Identify which cell holds the provided text, then report its (X, Y) central coordinate. 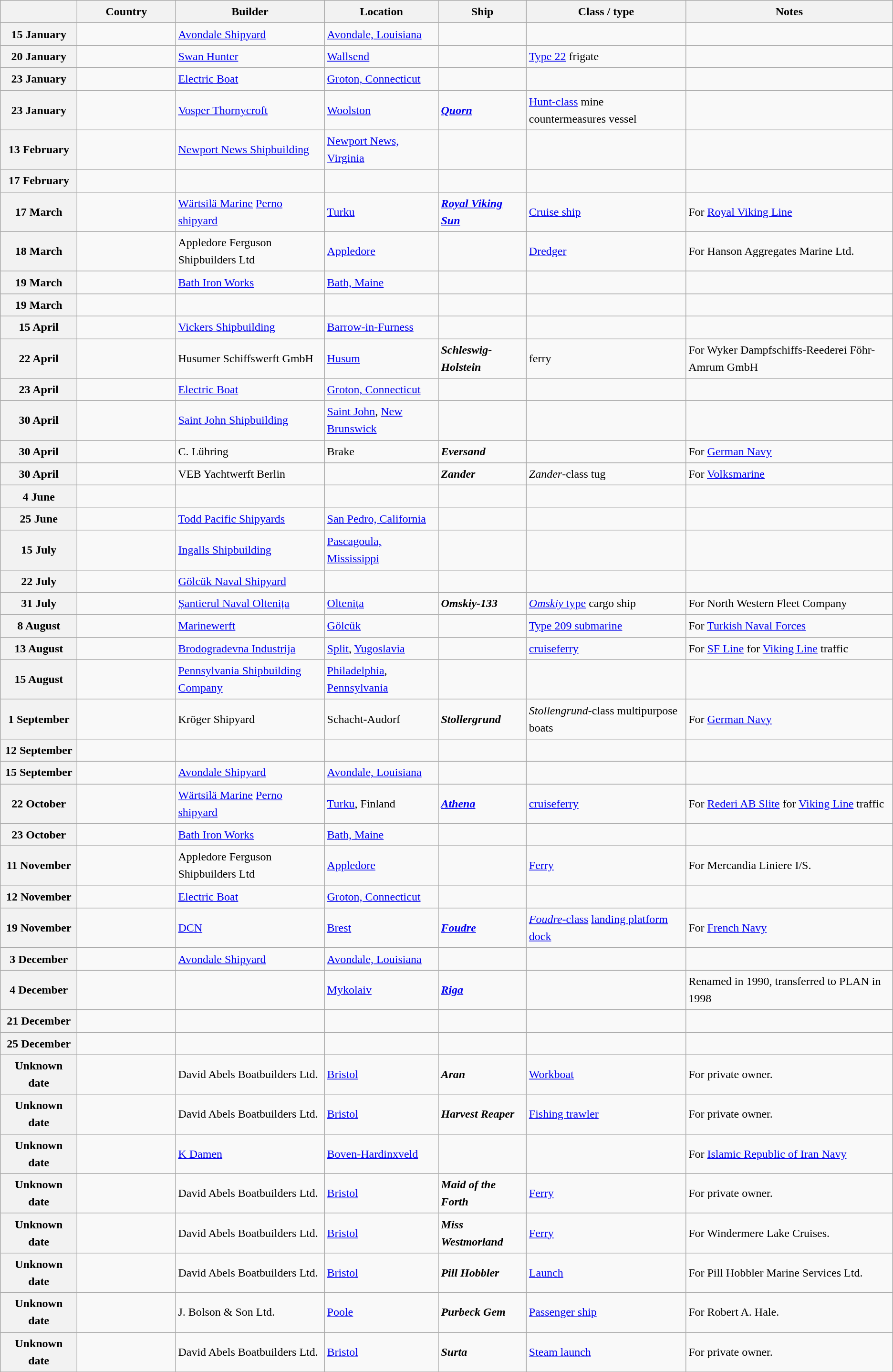
4 June (39, 496)
For Windermere Lake Cruises. (789, 1233)
Quorn (482, 110)
11 November (39, 866)
Mykolaiv (382, 990)
Purbeck Gem (482, 1312)
Pascagoula, Mississippi (382, 550)
K Damen (250, 1154)
Notes (789, 11)
Wallsend (382, 56)
4 December (39, 990)
Miss Westmorland (482, 1233)
For French Navy (789, 928)
Schleswig-Holstein (482, 359)
17 March (39, 212)
Steam launch (606, 1352)
J. Bolson & Son Ltd. (250, 1312)
ferry (606, 359)
Cruise ship (606, 212)
Hunt-class mine countermeasures vessel (606, 110)
25 June (39, 519)
Marinewerft (250, 626)
Saint John Shipbuilding (250, 421)
Brake (382, 451)
Omskiy-133 (482, 603)
12 November (39, 897)
Brodogradevna Industrija (250, 648)
DCN (250, 928)
Zander-class tug (606, 474)
Aran (482, 1075)
Pennsylvania Shipbuilding Company (250, 680)
Kröger Shipyard (250, 719)
Renamed in 1990, transferred to PLAN in 1998 (789, 990)
Ingalls Shipbuilding (250, 550)
17 February (39, 180)
20 January (39, 56)
For Robert A. Hale. (789, 1312)
For Mercandia Liniere I/S. (789, 866)
Workboat (606, 1075)
For Islamic Republic of Iran Navy (789, 1154)
For Hanson Aggregates Marine Ltd. (789, 251)
22 July (39, 581)
Husum (382, 359)
Turku (382, 212)
22 October (39, 804)
Ship (482, 11)
Stollengrund-class multipurpose boats (606, 719)
Gölcük Naval Shipyard (250, 581)
Turku, Finland (382, 804)
Fishing trawler (606, 1114)
23 October (39, 835)
Philadelphia, Pennsylvania (382, 680)
Brest (382, 928)
Gölcük (382, 626)
Newport News Shipbuilding (250, 150)
13 August (39, 648)
C. Lühring (250, 451)
VEB Yachtwerft Berlin (250, 474)
For Volksmarine (789, 474)
Woolston (382, 110)
Șantierul Naval Oltenița (250, 603)
25 December (39, 1043)
Stollergrund (482, 719)
Surta (482, 1352)
Husumer Schiffswerft GmbH (250, 359)
Builder (250, 11)
Royal Viking Sun (482, 212)
Maid of the Forth (482, 1193)
31 July (39, 603)
19 November (39, 928)
Zander (482, 474)
Type 22 frigate (606, 56)
Launch (606, 1272)
San Pedro, California (382, 519)
8 August (39, 626)
Riga (482, 990)
Newport News, Virginia (382, 150)
21 December (39, 1021)
Swan Hunter (250, 56)
Location (382, 11)
Saint John, New Brunswick (382, 421)
Schacht-Audorf (382, 719)
Foudre (482, 928)
For Rederi AB Slite for Viking Line traffic (789, 804)
13 February (39, 150)
For North Western Fleet Company (789, 603)
Oltenița (382, 603)
22 April (39, 359)
Barrow-in-Furness (382, 327)
Vickers Shipbuilding (250, 327)
Foudre-class landing platform dock (606, 928)
12 September (39, 750)
For SF Line for Viking Line traffic (789, 648)
Split, Yugoslavia (382, 648)
For Pill Hobbler Marine Services Ltd. (789, 1272)
Harvest Reaper (482, 1114)
Vosper Thornycroft (250, 110)
Dredger (606, 251)
For Royal Viking Line (789, 212)
Country (126, 11)
Eversand (482, 451)
3 December (39, 959)
Poole (382, 1312)
Type 209 submarine (606, 626)
23 April (39, 389)
15 January (39, 34)
Omskiy type cargo ship (606, 603)
Boven-Hardinxveld (382, 1154)
For Turkish Naval Forces (789, 626)
15 July (39, 550)
15 September (39, 772)
15 April (39, 327)
For Wyker Dampfschiffs-Reederei Föhr-Amrum GmbH (789, 359)
Passenger ship (606, 1312)
Todd Pacific Shipyards (250, 519)
18 March (39, 251)
Pill Hobbler (482, 1272)
Athena (482, 804)
15 August (39, 680)
Class / type (606, 11)
1 September (39, 719)
